Search for the cell housing the specified text and yield its (x, y) center coordinate. 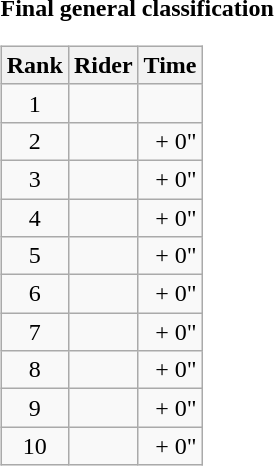
2 (34, 141)
9 (34, 408)
10 (34, 446)
4 (34, 217)
Time (170, 65)
7 (34, 332)
1 (34, 103)
Rank (34, 65)
Rider (103, 65)
8 (34, 370)
3 (34, 179)
5 (34, 256)
6 (34, 294)
